Pinpoint the cell where the given text exists, returning its (x, y) midpoint coordinate. 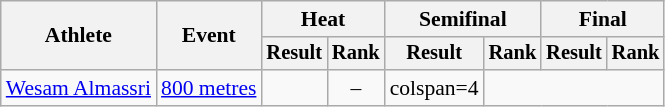
Final (602, 19)
Heat (322, 19)
800 metres (208, 88)
Wesam Almassri (78, 88)
– (356, 88)
Athlete (78, 36)
Event (208, 36)
colspan=4 (434, 88)
Semifinal (464, 19)
